For the text-containing cell, return its midpoint in [x, y] coordinate format. 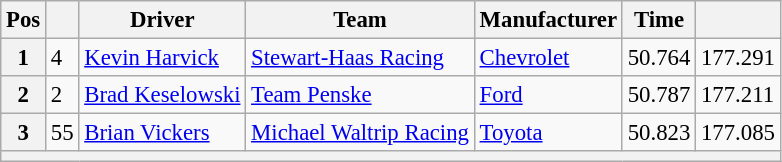
177.085 [738, 133]
55 [62, 133]
50.823 [658, 133]
1 [24, 58]
Pos [24, 20]
Driver [162, 20]
Chevrolet [548, 58]
Team [360, 20]
Team Penske [360, 95]
Manufacturer [548, 20]
4 [62, 58]
Kevin Harvick [162, 58]
Brad Keselowski [162, 95]
3 [24, 133]
Michael Waltrip Racing [360, 133]
50.787 [658, 95]
Stewart-Haas Racing [360, 58]
50.764 [658, 58]
177.291 [738, 58]
Toyota [548, 133]
Brian Vickers [162, 133]
Time [658, 20]
Ford [548, 95]
177.211 [738, 95]
